Output the [X, Y] coordinate of the center of the cell containing the given text.  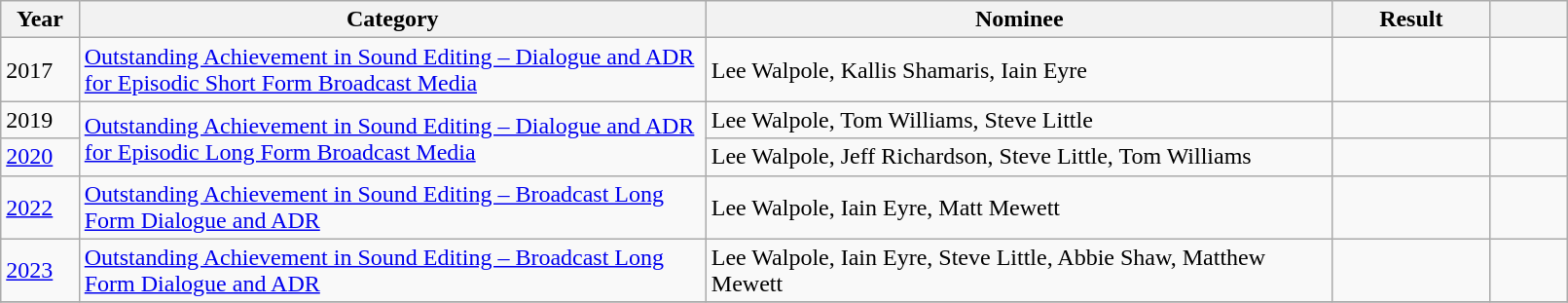
Nominee [1019, 19]
2022 [40, 207]
2020 [40, 157]
Outstanding Achievement in Sound Editing – Dialogue and ADR for Episodic Long Form Broadcast Media [392, 138]
Lee Walpole, Jeff Richardson, Steve Little, Tom Williams [1019, 157]
Year [40, 19]
2023 [40, 271]
2017 [40, 70]
Result [1411, 19]
Lee Walpole, Tom Williams, Steve Little [1019, 120]
Category [392, 19]
Outstanding Achievement in Sound Editing – Dialogue and ADR for Episodic Short Form Broadcast Media [392, 70]
Lee Walpole, Kallis Shamaris, Iain Eyre [1019, 70]
2019 [40, 120]
Lee Walpole, Iain Eyre, Steve Little, Abbie Shaw, Matthew Mewett [1019, 271]
Lee Walpole, Iain Eyre, Matt Mewett [1019, 207]
